Locate the cell with the specified text and output its (x, y) center coordinate. 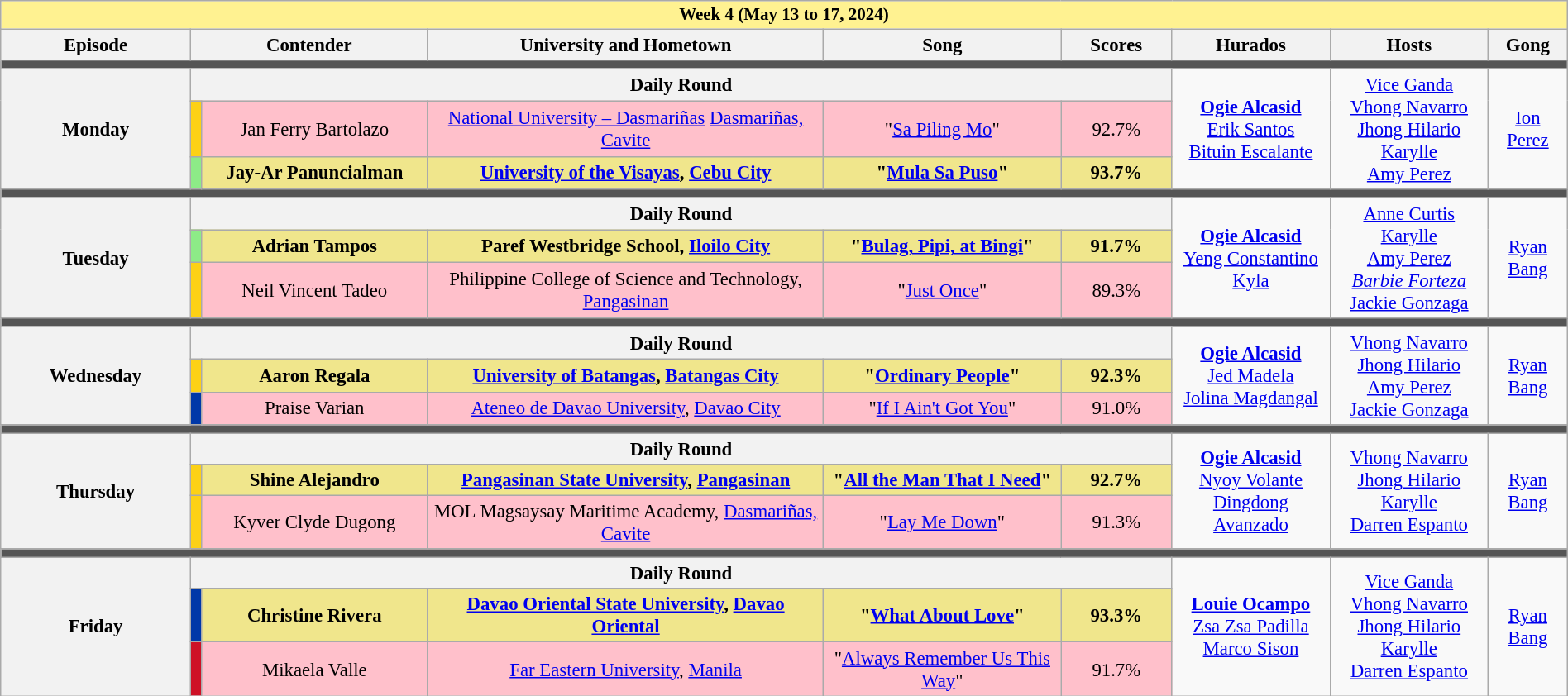
Vice GandaVhong NavarroJhong HilarioKarylleAmy Perez (1409, 129)
Hurados (1250, 45)
Mikaela Valle (314, 670)
"Always Remember Us This Way" (943, 670)
Hosts (1409, 45)
Contender (309, 45)
Shine Alejandro (314, 480)
Friday (96, 627)
Vhong NavarroJhong HilarioAmy PerezJackie Gonzaga (1409, 375)
89.3% (1116, 289)
Jan Ferry Bartolazo (314, 129)
Davao Oriental State University, Davao Oriental (625, 617)
Ogie AlcasidYeng ConstantinoKyla (1250, 258)
Praise Varian (314, 408)
Anne CurtisKarylleAmy PerezBarbie FortezaJackie Gonzaga (1409, 258)
91.0% (1116, 408)
Ogie AlcasidNyoy VolanteDingdong Avanzado (1250, 492)
Episode (96, 45)
"Just Once" (943, 289)
"Sa Piling Mo" (943, 129)
"Mula Sa Puso" (943, 172)
"If I Ain't Got You" (943, 408)
Monday (96, 129)
Far Eastern University, Manila (625, 670)
Pangasinan State University, Pangasinan (625, 480)
Scores (1116, 45)
"Ordinary People" (943, 376)
91.3% (1116, 522)
Louie OcampoZsa Zsa PadillaMarco Sison (1250, 627)
Adrian Tampos (314, 246)
Ogie AlcasidErik SantosBituin Escalante (1250, 129)
"Bulag, Pipi, at Bingi" (943, 246)
University of Batangas, Batangas City (625, 376)
Tuesday (96, 258)
National University – Dasmariñas Dasmariñas, Cavite (625, 129)
Week 4 (May 13 to 17, 2024) (784, 15)
Song (943, 45)
University of the Visayas, Cebu City (625, 172)
Vice GandaVhong NavarroJhong HilarioKarylleDarren Espanto (1409, 627)
Philippine College of Science and Technology, Pangasinan (625, 289)
Jay-Ar Panuncialman (314, 172)
Kyver Clyde Dugong (314, 522)
"Lay Me Down" (943, 522)
Wednesday (96, 375)
"What About Love" (943, 617)
93.7% (1116, 172)
92.3% (1116, 376)
"All the Man That I Need" (943, 480)
Gong (1528, 45)
Christine Rivera (314, 617)
Paref Westbridge School, Iloilo City (625, 246)
Neil Vincent Tadeo (314, 289)
Ion Perez (1528, 129)
University and Hometown (625, 45)
Vhong NavarroJhong HilarioKarylleDarren Espanto (1409, 492)
93.3% (1116, 617)
Ogie AlcasidJed MadelaJolina Magdangal (1250, 375)
Aaron Regala (314, 376)
Ateneo de Davao University, Davao City (625, 408)
MOL Magsaysay Maritime Academy, Dasmariñas, Cavite (625, 522)
Thursday (96, 492)
